Extract the [x, y] coordinate from the center of the cell holding the provided text.  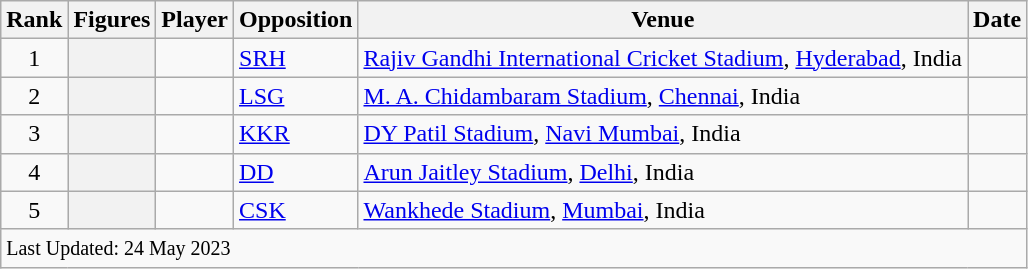
Rank [34, 20]
2 [34, 96]
Wankhede Stadium, Mumbai, India [663, 210]
Arun Jaitley Stadium, Delhi, India [663, 172]
M. A. Chidambaram Stadium, Chennai, India [663, 96]
SRH [296, 58]
Player [195, 20]
4 [34, 172]
Figures [112, 20]
LSG [296, 96]
3 [34, 134]
CSK [296, 210]
5 [34, 210]
DY Patil Stadium, Navi Mumbai, India [663, 134]
Last Updated: 24 May 2023 [514, 248]
Rajiv Gandhi International Cricket Stadium, Hyderabad, India [663, 58]
Venue [663, 20]
1 [34, 58]
DD [296, 172]
Opposition [296, 20]
Date [998, 20]
KKR [296, 134]
